Capture the cell that displays the provided text and extract its [X, Y] central coordinate. 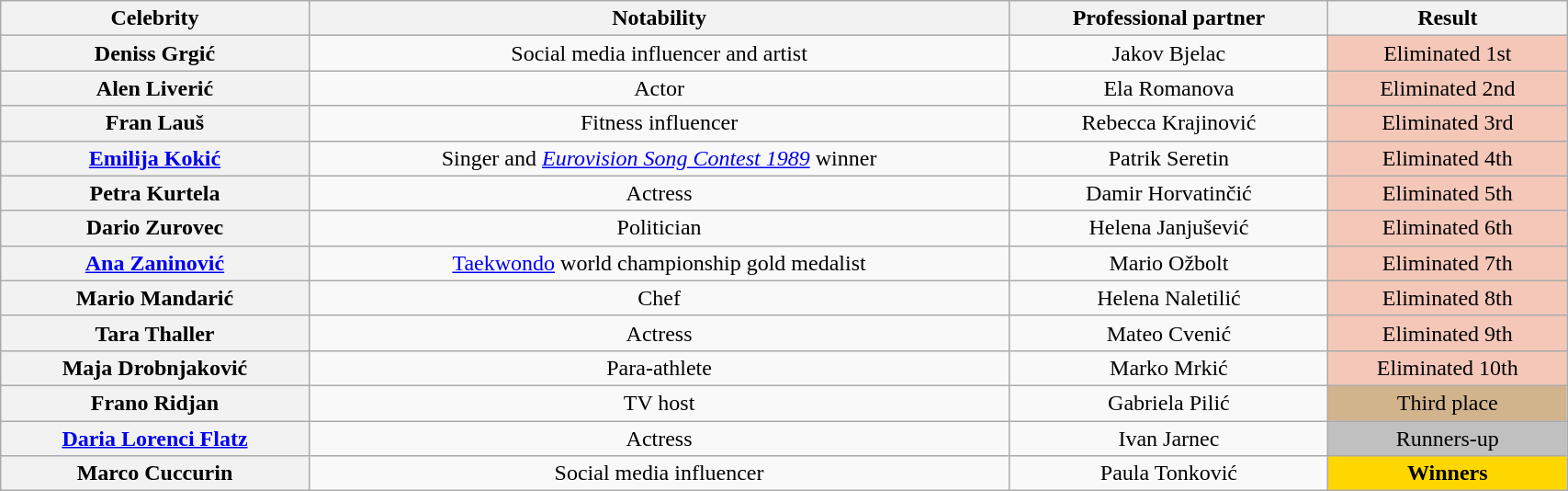
Dario Zurovec [154, 228]
Eliminated 1st [1448, 53]
Eliminated 9th [1448, 333]
Paula Tonković [1168, 474]
Rebecca Krajinović [1168, 123]
Patrik Seretin [1168, 158]
Petra Kurtela [154, 193]
Singer and Eurovision Song Contest 1989 winner [660, 158]
Result [1448, 18]
Ana Zaninović [154, 263]
Frano Ridjan [154, 403]
Helena Naletilić [1168, 298]
Social media influencer [660, 474]
Eliminated 6th [1448, 228]
Fran Lauš [154, 123]
Politician [660, 228]
Maja Drobnjaković [154, 368]
Eliminated 8th [1448, 298]
Alen Liverić [154, 88]
Third place [1448, 403]
Marko Mrkić [1168, 368]
Tara Thaller [154, 333]
Eliminated 5th [1448, 193]
Eliminated 10th [1448, 368]
Actor [660, 88]
Mario Mandarić [154, 298]
Eliminated 7th [1448, 263]
Gabriela Pilić [1168, 403]
Mateo Cvenić [1168, 333]
TV host [660, 403]
Daria Lorenci Flatz [154, 439]
Fitness influencer [660, 123]
Taekwondo world championship gold medalist [660, 263]
Marco Cuccurin [154, 474]
Para-athlete [660, 368]
Ela Romanova [1168, 88]
Emilija Kokić [154, 158]
Winners [1448, 474]
Social media influencer and artist [660, 53]
Helena Janjušević [1168, 228]
Eliminated 2nd [1448, 88]
Celebrity [154, 18]
Damir Horvatinčić [1168, 193]
Eliminated 4th [1448, 158]
Mario Ožbolt [1168, 263]
Jakov Bjelac [1168, 53]
Ivan Jarnec [1168, 439]
Eliminated 3rd [1448, 123]
Runners-up [1448, 439]
Professional partner [1168, 18]
Deniss Grgić [154, 53]
Notability [660, 18]
Chef [660, 298]
